Return (X, Y) of the center of cell containing provided text 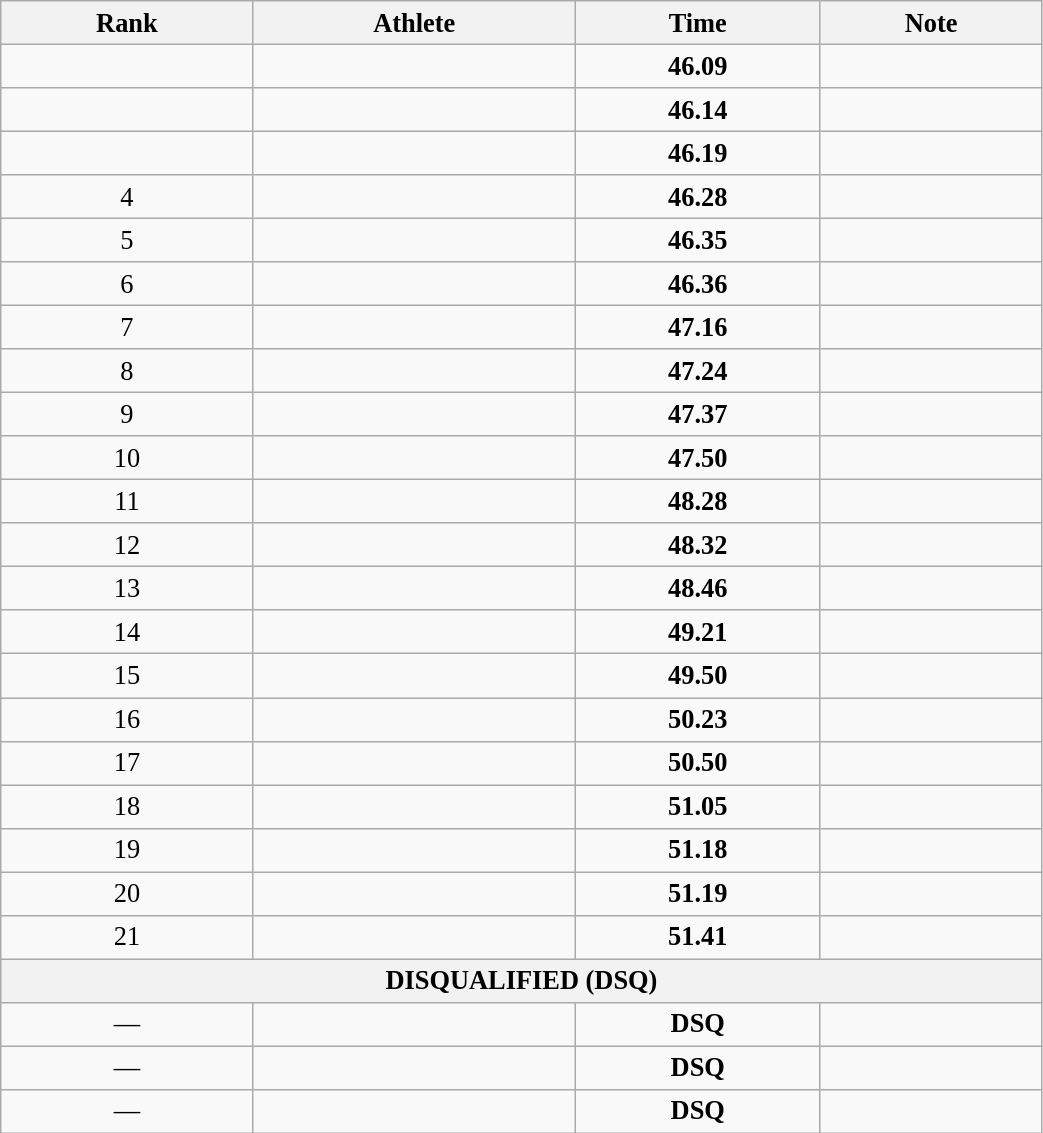
50.50 (698, 763)
4 (127, 197)
16 (127, 719)
47.37 (698, 414)
12 (127, 545)
46.28 (698, 197)
20 (127, 893)
6 (127, 284)
48.46 (698, 588)
46.19 (698, 153)
48.32 (698, 545)
46.09 (698, 66)
47.50 (698, 458)
19 (127, 850)
14 (127, 632)
49.50 (698, 676)
7 (127, 327)
46.14 (698, 109)
17 (127, 763)
Athlete (414, 22)
8 (127, 371)
Time (698, 22)
51.19 (698, 893)
21 (127, 937)
50.23 (698, 719)
46.36 (698, 284)
15 (127, 676)
48.28 (698, 501)
51.18 (698, 850)
47.24 (698, 371)
5 (127, 240)
10 (127, 458)
47.16 (698, 327)
Rank (127, 22)
13 (127, 588)
DISQUALIFIED (DSQ) (522, 980)
51.41 (698, 937)
51.05 (698, 806)
46.35 (698, 240)
49.21 (698, 632)
Note (931, 22)
11 (127, 501)
18 (127, 806)
9 (127, 414)
